For the text-containing cell, return its midpoint in (X, Y) coordinate format. 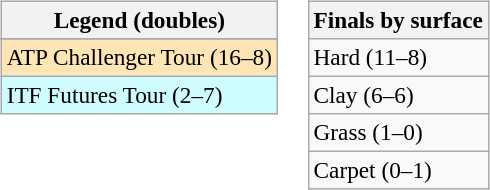
ITF Futures Tour (2–7) (139, 95)
ATP Challenger Tour (16–8) (139, 57)
Legend (doubles) (139, 20)
Hard (11–8) (398, 57)
Finals by surface (398, 20)
Carpet (0–1) (398, 171)
Grass (1–0) (398, 133)
Clay (6–6) (398, 95)
